Return the [X, Y] coordinate for the center point of the cell that contains the specified text.  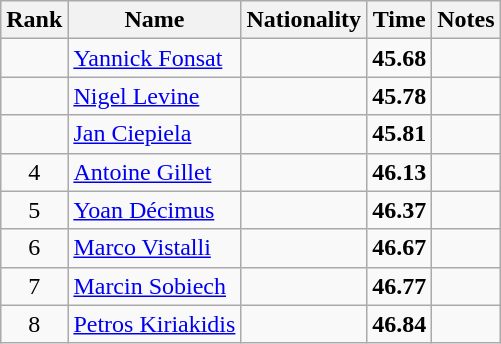
Rank [34, 20]
Marcin Sobiech [154, 286]
46.13 [400, 172]
Nigel Levine [154, 96]
Notes [466, 20]
46.77 [400, 286]
46.37 [400, 210]
Nationality [304, 20]
8 [34, 324]
6 [34, 248]
Marco Vistalli [154, 248]
5 [34, 210]
46.84 [400, 324]
45.78 [400, 96]
Yoan Décimus [154, 210]
Petros Kiriakidis [154, 324]
45.81 [400, 134]
46.67 [400, 248]
Antoine Gillet [154, 172]
Yannick Fonsat [154, 58]
Name [154, 20]
Jan Ciepiela [154, 134]
7 [34, 286]
4 [34, 172]
Time [400, 20]
45.68 [400, 58]
